Determine the (x, y) coordinate at the center of the cell enclosing the given text.  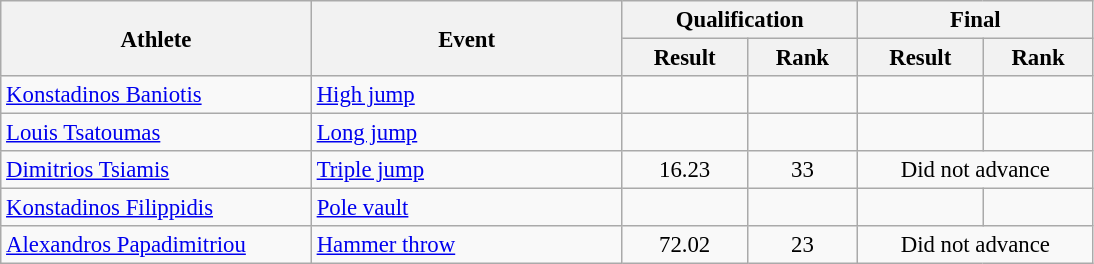
Event (466, 38)
High jump (466, 95)
Triple jump (466, 170)
16.23 (684, 170)
23 (802, 245)
33 (802, 170)
Konstadinos Filippidis (156, 208)
Konstadinos Baniotis (156, 95)
Pole vault (466, 208)
Athlete (156, 38)
Louis Tsatoumas (156, 133)
Alexandros Papadimitriou (156, 245)
Qualification (740, 20)
Hammer throw (466, 245)
Long jump (466, 133)
Final (976, 20)
72.02 (684, 245)
Dimitrios Tsiamis (156, 170)
